Determine the (x, y) coordinate at the center of the cell enclosing the given text.  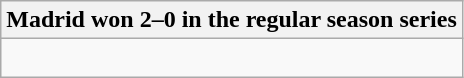
Madrid won 2–0 in the regular season series (232, 20)
